Search for the cell housing the specified text and yield its [x, y] center coordinate. 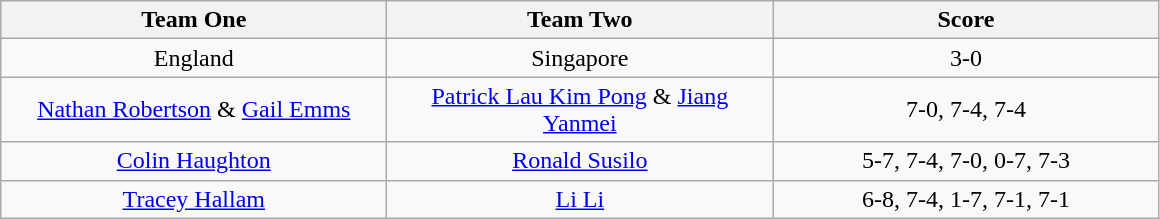
5-7, 7-4, 7-0, 0-7, 7-3 [966, 161]
Team One [194, 20]
Tracey Hallam [194, 199]
6-8, 7-4, 1-7, 7-1, 7-1 [966, 199]
3-0 [966, 58]
Colin Haughton [194, 161]
Team Two [580, 20]
Li Li [580, 199]
Ronald Susilo [580, 161]
Singapore [580, 58]
Patrick Lau Kim Pong & Jiang Yanmei [580, 110]
Nathan Robertson & Gail Emms [194, 110]
Score [966, 20]
7-0, 7-4, 7-4 [966, 110]
England [194, 58]
